Provide the (x, y) coordinate of the cell's center where the given text is located.  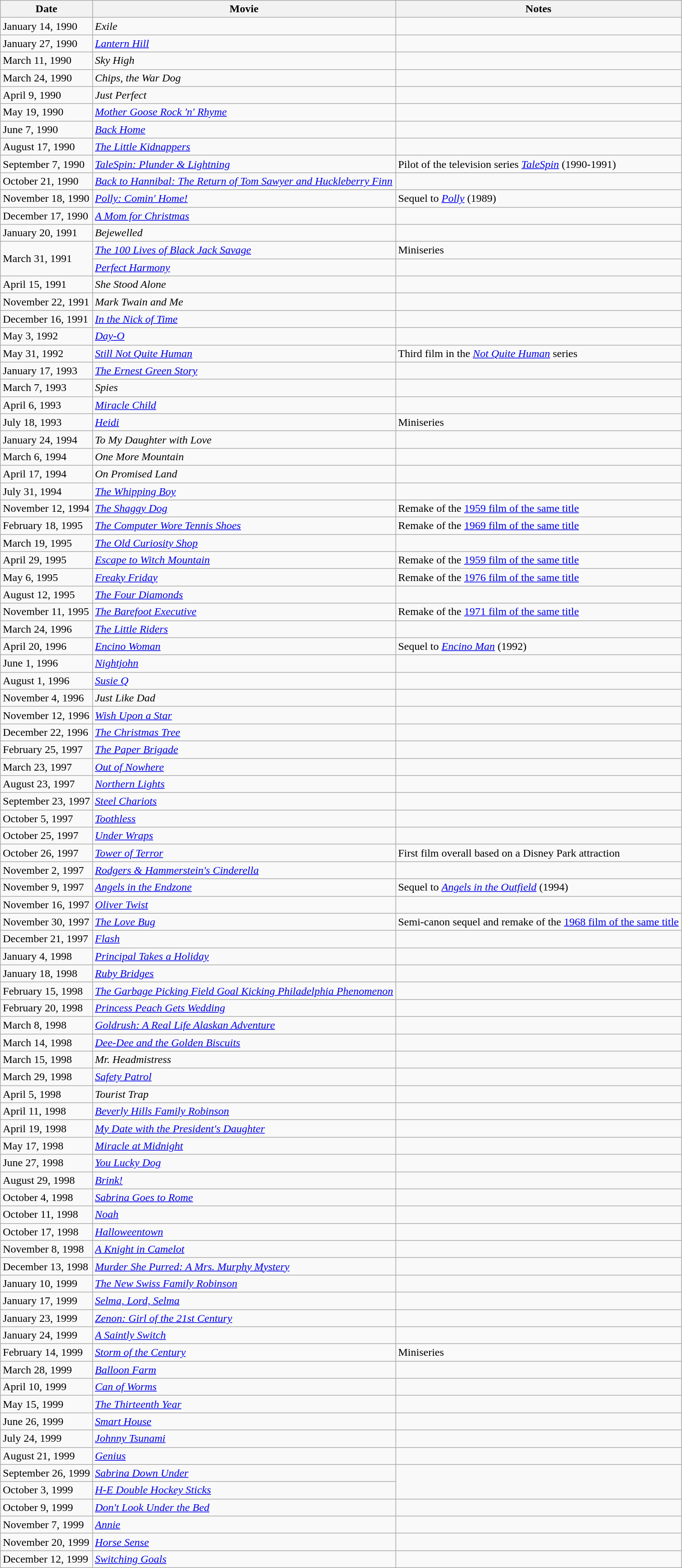
Escape to Witch Mountain (244, 560)
March 19, 1995 (47, 543)
You Lucky Dog (244, 1163)
Noah (244, 1215)
December 13, 1998 (47, 1266)
October 26, 1997 (47, 853)
January 23, 1999 (47, 1318)
The Whipping Boy (244, 491)
First film overall based on a Disney Park attraction (539, 853)
Angels in the Endzone (244, 887)
Mother Goose Rock 'n' Rhyme (244, 112)
November 4, 1996 (47, 698)
May 19, 1990 (47, 112)
March 11, 1990 (47, 61)
Sabrina Down Under (244, 1473)
Smart House (244, 1421)
Dee-Dee and the Golden Biscuits (244, 1042)
Goldrush: A Real Life Alaskan Adventure (244, 1025)
March 24, 1990 (47, 78)
Oliver Twist (244, 905)
Encino Woman (244, 646)
November 11, 1995 (47, 612)
Northern Lights (244, 784)
November 8, 1998 (47, 1249)
Switching Goals (244, 1559)
The Thirteenth Year (244, 1404)
November 2, 1997 (47, 870)
Zenon: Girl of the 21st Century (244, 1318)
Horse Sense (244, 1542)
Back Home (244, 129)
Third film in the Not Quite Human series (539, 353)
January 18, 1998 (47, 973)
March 6, 1994 (47, 457)
The Little Riders (244, 629)
July 31, 1994 (47, 491)
May 31, 1992 (47, 353)
Just Perfect (244, 95)
Tower of Terror (244, 853)
Ruby Bridges (244, 973)
August 17, 1990 (47, 147)
Murder She Purred: A Mrs. Murphy Mystery (244, 1266)
Sequel to Polly (1989) (539, 198)
Principal Takes a Holiday (244, 956)
Tourist Trap (244, 1094)
April 6, 1993 (47, 405)
Sequel to Angels in the Outfield (1994) (539, 887)
December 16, 1991 (47, 319)
April 19, 1998 (47, 1129)
Bejewelled (244, 233)
March 28, 1999 (47, 1370)
January 27, 1990 (47, 43)
Mark Twain and Me (244, 302)
March 24, 1996 (47, 629)
May 6, 1995 (47, 577)
April 15, 1991 (47, 285)
Notes (539, 9)
The Paper Brigade (244, 749)
September 23, 1997 (47, 801)
April 5, 1998 (47, 1094)
April 11, 1998 (47, 1111)
August 29, 1998 (47, 1180)
Don't Look Under the Bed (244, 1507)
February 15, 1998 (47, 991)
She Stood Alone (244, 285)
October 11, 1998 (47, 1215)
Date (47, 9)
October 25, 1997 (47, 836)
September 26, 1999 (47, 1473)
May 3, 1992 (47, 336)
Remake of the 1976 film of the same title (539, 577)
March 31, 1991 (47, 259)
November 20, 1999 (47, 1542)
November 18, 1990 (47, 198)
December 12, 1999 (47, 1559)
Flash (244, 939)
Johnny Tsunami (244, 1439)
Still Not Quite Human (244, 353)
The Christmas Tree (244, 732)
January 24, 1999 (47, 1335)
A Saintly Switch (244, 1335)
Toothless (244, 819)
March 7, 1993 (47, 388)
April 10, 1999 (47, 1387)
Mr. Headmistress (244, 1060)
Chips, the War Dog (244, 78)
The Garbage Picking Field Goal Kicking Philadelphia Phenomenon (244, 991)
March 29, 1998 (47, 1077)
TaleSpin: Plunder & Lightning (244, 164)
October 5, 1997 (47, 819)
Halloweentown (244, 1232)
January 10, 1999 (47, 1283)
Storm of the Century (244, 1353)
Polly: Comin' Home! (244, 198)
January 17, 1999 (47, 1301)
Beverly Hills Family Robinson (244, 1111)
June 27, 1998 (47, 1163)
January 14, 1990 (47, 26)
November 7, 1999 (47, 1525)
Genius (244, 1456)
March 8, 1998 (47, 1025)
November 22, 1991 (47, 302)
March 14, 1998 (47, 1042)
August 12, 1995 (47, 595)
August 1, 1996 (47, 681)
November 16, 1997 (47, 905)
Annie (244, 1525)
Balloon Farm (244, 1370)
Miracle at Midnight (244, 1146)
April 17, 1994 (47, 474)
September 7, 1990 (47, 164)
One More Mountain (244, 457)
Under Wraps (244, 836)
Day-O (244, 336)
The Computer Wore Tennis Shoes (244, 526)
Sabrina Goes to Rome (244, 1197)
The Old Curiosity Shop (244, 543)
Brink! (244, 1180)
October 17, 1998 (47, 1232)
November 12, 1994 (47, 509)
April 20, 1996 (47, 646)
October 9, 1999 (47, 1507)
April 9, 1990 (47, 95)
The New Swiss Family Robinson (244, 1283)
June 26, 1999 (47, 1421)
Back to Hannibal: The Return of Tom Sawyer and Huckleberry Finn (244, 181)
January 17, 1993 (47, 371)
The Shaggy Dog (244, 509)
The Love Bug (244, 922)
Spies (244, 388)
August 23, 1997 (47, 784)
August 21, 1999 (47, 1456)
On Promised Land (244, 474)
H-E Double Hockey Sticks (244, 1490)
Remake of the 1969 film of the same title (539, 526)
Lantern Hill (244, 43)
A Knight in Camelot (244, 1249)
Movie (244, 9)
December 21, 1997 (47, 939)
March 23, 1997 (47, 767)
Out of Nowhere (244, 767)
Pilot of the television series TaleSpin (1990-1991) (539, 164)
To My Daughter with Love (244, 439)
Nightjohn (244, 663)
Heidi (244, 422)
Sequel to Encino Man (1992) (539, 646)
June 1, 1996 (47, 663)
Selma, Lord, Selma (244, 1301)
Susie Q (244, 681)
Remake of the 1971 film of the same title (539, 612)
Just Like Dad (244, 698)
July 18, 1993 (47, 422)
The Barefoot Executive (244, 612)
March 15, 1998 (47, 1060)
January 4, 1998 (47, 956)
May 15, 1999 (47, 1404)
Can of Worms (244, 1387)
Semi-canon sequel and remake of the 1968 film of the same title (539, 922)
November 30, 1997 (47, 922)
October 21, 1990 (47, 181)
Steel Chariots (244, 801)
February 14, 1999 (47, 1353)
May 17, 1998 (47, 1146)
Rodgers & Hammerstein's Cinderella (244, 870)
February 25, 1997 (47, 749)
December 22, 1996 (47, 732)
November 12, 1996 (47, 715)
The Ernest Green Story (244, 371)
November 9, 1997 (47, 887)
December 17, 1990 (47, 216)
Princess Peach Gets Wedding (244, 1008)
The 100 Lives of Black Jack Savage (244, 250)
Sky High (244, 61)
October 4, 1998 (47, 1197)
February 18, 1995 (47, 526)
The Little Kidnappers (244, 147)
A Mom for Christmas (244, 216)
Perfect Harmony (244, 267)
January 24, 1994 (47, 439)
Safety Patrol (244, 1077)
April 29, 1995 (47, 560)
June 7, 1990 (47, 129)
January 20, 1991 (47, 233)
My Date with the President's Daughter (244, 1129)
February 20, 1998 (47, 1008)
Exile (244, 26)
The Four Diamonds (244, 595)
July 24, 1999 (47, 1439)
In the Nick of Time (244, 319)
Freaky Friday (244, 577)
Miracle Child (244, 405)
October 3, 1999 (47, 1490)
Wish Upon a Star (244, 715)
